Locate the cell with the specified text and output its [x, y] center coordinate. 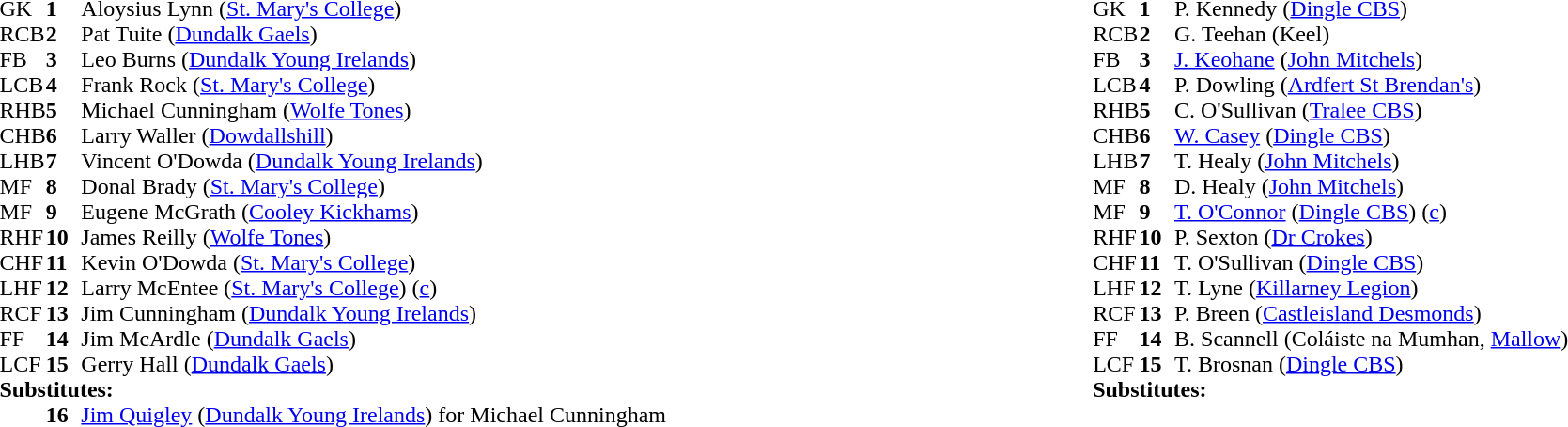
D. Healy (John Mitchels) [1372, 186]
Michael Cunningham (Wolfe Tones) [374, 111]
J. Keohane (John Mitchels) [1372, 60]
T. Healy (John Mitchels) [1372, 162]
Donal Brady (St. Mary's College) [374, 186]
C. O'Sullivan (Tralee CBS) [1372, 111]
Eugene McGrath (Cooley Kickhams) [374, 213]
P. Sexton (Dr Crokes) [1372, 237]
T. O'Sullivan (Dingle CBS) [1372, 263]
Jim Cunningham (Dundalk Young Irelands) [374, 314]
Larry Waller (Dowdallshill) [374, 135]
Larry McEntee (St. Mary's College) (c) [374, 288]
James Reilly (Wolfe Tones) [374, 237]
P. Dowling (Ardfert St Brendan's) [1372, 85]
G. Teehan (Keel) [1372, 34]
B. Scannell (Coláiste na Mumhan, Mallow) [1372, 339]
Vincent O'Dowda (Dundalk Young Irelands) [374, 162]
W. Casey (Dingle CBS) [1372, 135]
T. O'Connor (Dingle CBS) (c) [1372, 213]
Frank Rock (St. Mary's College) [374, 85]
T. Lyne (Killarney Legion) [1372, 288]
T. Brosnan (Dingle CBS) [1372, 365]
Leo Burns (Dundalk Young Irelands) [374, 60]
Kevin O'Dowda (St. Mary's College) [374, 263]
P. Breen (Castleisland Desmonds) [1372, 314]
Pat Tuite (Dundalk Gaels) [374, 34]
Gerry Hall (Dundalk Gaels) [374, 365]
Jim McArdle (Dundalk Gaels) [374, 339]
